Output the (x, y) coordinate of the center of the cell containing the given text.  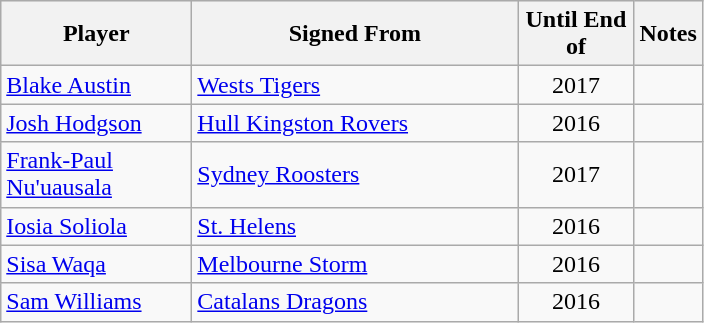
Wests Tigers (355, 85)
Player (96, 34)
Blake Austin (96, 85)
Sam Williams (96, 302)
Catalans Dragons (355, 302)
Josh Hodgson (96, 123)
Frank-Paul Nu'uausala (96, 174)
Sisa Waqa (96, 264)
Hull Kingston Rovers (355, 123)
Until End of (576, 34)
St. Helens (355, 226)
Sydney Roosters (355, 174)
Melbourne Storm (355, 264)
Notes (668, 34)
Iosia Soliola (96, 226)
Signed From (355, 34)
